From the cell containing the given text, extract its center point as [X, Y] coordinate. 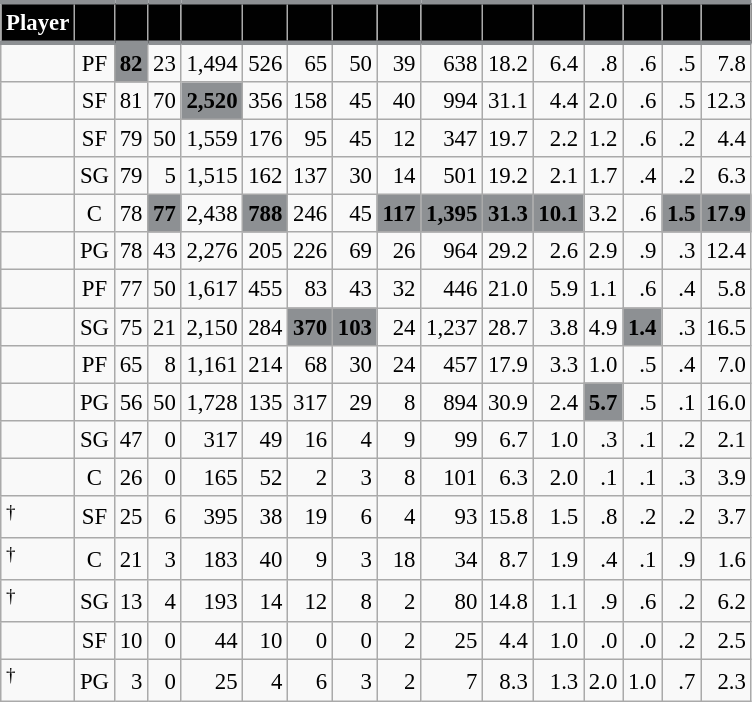
7.0 [726, 364]
2.6 [558, 251]
52 [266, 477]
2.9 [604, 251]
29.2 [508, 251]
1.4 [642, 327]
16.5 [726, 327]
1,617 [212, 289]
2,438 [212, 214]
894 [452, 402]
5.8 [726, 289]
10.1 [558, 214]
137 [310, 176]
370 [310, 327]
1.6 [726, 559]
395 [212, 517]
68 [310, 364]
28.7 [508, 327]
3.3 [558, 364]
38 [266, 517]
6.7 [508, 439]
Player [38, 22]
44 [212, 641]
3.2 [604, 214]
2,150 [212, 327]
95 [310, 139]
165 [212, 477]
13 [130, 601]
176 [266, 139]
18 [399, 559]
1.3 [558, 681]
788 [266, 214]
7 [452, 681]
5.7 [604, 402]
193 [212, 601]
347 [452, 139]
82 [130, 62]
31.3 [508, 214]
135 [266, 402]
284 [266, 327]
158 [310, 101]
16 [310, 439]
101 [452, 477]
31.1 [508, 101]
7.8 [726, 62]
5.9 [558, 289]
162 [266, 176]
964 [452, 251]
29 [354, 402]
103 [354, 327]
994 [452, 101]
2.5 [726, 641]
56 [130, 402]
99 [452, 439]
32 [399, 289]
8.3 [508, 681]
14.8 [508, 601]
1,728 [212, 402]
117 [399, 214]
39 [399, 62]
3.9 [726, 477]
21.0 [508, 289]
1.9 [558, 559]
1.2 [604, 139]
70 [164, 101]
19.7 [508, 139]
1,237 [452, 327]
2,520 [212, 101]
12.4 [726, 251]
356 [266, 101]
15.8 [508, 517]
93 [452, 517]
457 [452, 364]
34 [452, 559]
2.3 [726, 681]
214 [266, 364]
183 [212, 559]
47 [130, 439]
1,559 [212, 139]
446 [452, 289]
1,161 [212, 364]
4.9 [604, 327]
455 [266, 289]
6.2 [726, 601]
5 [164, 176]
1.7 [604, 176]
501 [452, 176]
23 [164, 62]
6.4 [558, 62]
49 [266, 439]
81 [130, 101]
638 [452, 62]
3.8 [558, 327]
30.9 [508, 402]
19 [310, 517]
3.7 [726, 517]
226 [310, 251]
83 [310, 289]
2.4 [558, 402]
2,276 [212, 251]
2.2 [558, 139]
246 [310, 214]
19.2 [508, 176]
1,395 [452, 214]
.7 [682, 681]
526 [266, 62]
75 [130, 327]
1,515 [212, 176]
80 [452, 601]
18.2 [508, 62]
12.3 [726, 101]
1,494 [212, 62]
69 [354, 251]
8.7 [508, 559]
205 [266, 251]
16.0 [726, 402]
